Output the (X, Y) coordinate of the center of the cell containing the given text.  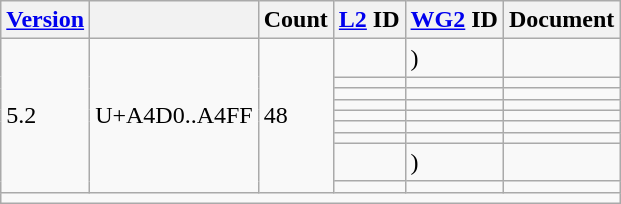
Version (46, 20)
48 (296, 116)
5.2 (46, 116)
L2 ID (369, 20)
Count (296, 20)
WG2 ID (454, 20)
U+A4D0..A4FF (174, 116)
Document (561, 20)
